Identify which cell holds the provided text, then report its [X, Y] central coordinate. 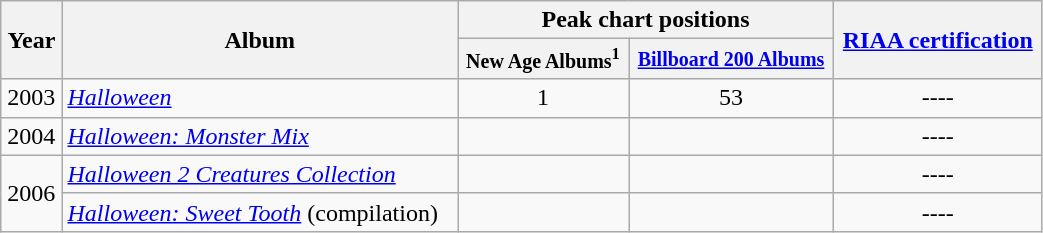
2003 [32, 98]
2006 [32, 193]
Peak chart positions [646, 20]
RIAA certification [938, 40]
Album [260, 40]
Billboard 200 Albums [732, 59]
1 [544, 98]
Halloween: Monster Mix [260, 136]
2004 [32, 136]
Halloween [260, 98]
Year [32, 40]
Halloween 2 Creatures Collection [260, 174]
53 [732, 98]
Halloween: Sweet Tooth (compilation) [260, 212]
New Age Albums1 [544, 59]
